For the text-containing cell, return its midpoint in (X, Y) coordinate format. 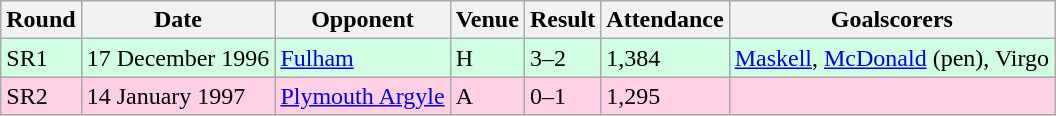
Round (41, 20)
3–2 (562, 58)
0–1 (562, 96)
14 January 1997 (178, 96)
17 December 1996 (178, 58)
Plymouth Argyle (362, 96)
A (487, 96)
Maskell, McDonald (pen), Virgo (892, 58)
1,384 (665, 58)
H (487, 58)
1,295 (665, 96)
Fulham (362, 58)
Attendance (665, 20)
Venue (487, 20)
Goalscorers (892, 20)
Opponent (362, 20)
SR2 (41, 96)
Date (178, 20)
Result (562, 20)
SR1 (41, 58)
